Capture the cell that displays the provided text and extract its [X, Y] central coordinate. 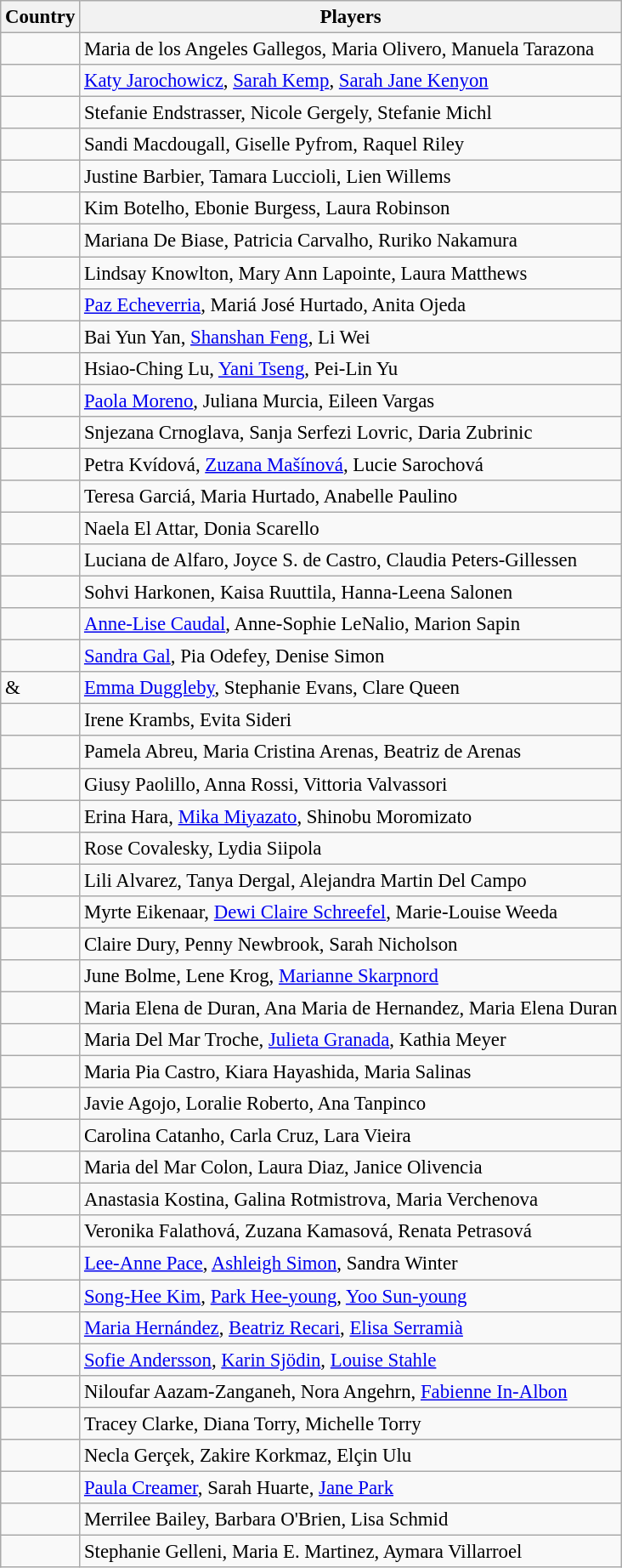
Luciana de Alfaro, Joyce S. de Castro, Claudia Peters-Gillessen [351, 560]
Justine Barbier, Tamara Luccioli, Lien Willems [351, 177]
Lili Alvarez, Tanya Dergal, Alejandra Martin Del Campo [351, 880]
Kim Botelho, Ebonie Burgess, Laura Robinson [351, 208]
Niloufar Aazam-Zanganeh, Nora Angehrn, Fabienne In-Albon [351, 1391]
Bai Yun Yan, Shanshan Feng, Li Wei [351, 337]
Players [351, 17]
Sofie Andersson, Karin Sjödin, Louise Stahle [351, 1360]
Mariana De Biase, Patricia Carvalho, Ruriko Nakamura [351, 241]
Song-Hee Kim, Park Hee-young, Yoo Sun-young [351, 1296]
Rose Covalesky, Lydia Siipola [351, 848]
Maria del Mar Colon, Laura Diaz, Janice Olivencia [351, 1167]
Teresa Garciá, Maria Hurtado, Anabelle Paulino [351, 497]
Naela El Attar, Donia Scarello [351, 528]
Katy Jarochowicz, Sarah Kemp, Sarah Jane Kenyon [351, 81]
Merrilee Bailey, Barbara O'Brien, Lisa Schmid [351, 1520]
June Bolme, Lene Krog, Marianne Skarpnord [351, 976]
Lindsay Knowlton, Mary Ann Lapointe, Laura Matthews [351, 273]
Irene Krambs, Evita Sideri [351, 720]
Stephanie Gelleni, Maria E. Martinez, Aymara Villarroel [351, 1551]
Paula Creamer, Sarah Huarte, Jane Park [351, 1487]
Javie Agojo, Loralie Roberto, Ana Tanpinco [351, 1104]
Stefanie Endstrasser, Nicole Gergely, Stefanie Michl [351, 113]
Hsiao-Ching Lu, Yani Tseng, Pei-Lin Yu [351, 368]
& [41, 688]
Anne-Lise Caudal, Anne-Sophie LeNalio, Marion Sapin [351, 624]
Maria Elena de Duran, Ana Maria de Hernandez, Maria Elena Duran [351, 1008]
Paz Echeverria, Mariá José Hurtado, Anita Ojeda [351, 304]
Carolina Catanho, Carla Cruz, Lara Vieira [351, 1136]
Claire Dury, Penny Newbrook, Sarah Nicholson [351, 944]
Sohvi Harkonen, Kaisa Ruuttila, Hanna-Leena Salonen [351, 593]
Tracey Clarke, Diana Torry, Michelle Torry [351, 1423]
Maria de los Angeles Gallegos, Maria Olivero, Manuela Tarazona [351, 49]
Maria Del Mar Troche, Julieta Granada, Kathia Meyer [351, 1040]
Erina Hara, Mika Miyazato, Shinobu Moromizato [351, 816]
Country [41, 17]
Sandra Gal, Pia Odefey, Denise Simon [351, 656]
Pamela Abreu, Maria Cristina Arenas, Beatriz de Arenas [351, 753]
Emma Duggleby, Stephanie Evans, Clare Queen [351, 688]
Paola Moreno, Juliana Murcia, Eileen Vargas [351, 401]
Lee-Anne Pace, Ashleigh Simon, Sandra Winter [351, 1264]
Maria Hernández, Beatriz Recari, Elisa Serramià [351, 1327]
Snjezana Crnoglava, Sanja Serfezi Lovric, Daria Zubrinic [351, 433]
Necla Gerçek, Zakire Korkmaz, Elçin Ulu [351, 1456]
Petra Kvídová, Zuzana Mašínová, Lucie Sarochová [351, 464]
Veronika Falathová, Zuzana Kamasová, Renata Petrasová [351, 1232]
Anastasia Kostina, Galina Rotmistrova, Maria Verchenova [351, 1200]
Giusy Paolillo, Anna Rossi, Vittoria Valvassori [351, 784]
Maria Pia Castro, Kiara Hayashida, Maria Salinas [351, 1072]
Sandi Macdougall, Giselle Pyfrom, Raquel Riley [351, 145]
Myrte Eikenaar, Dewi Claire Schreefel, Marie-Louise Weeda [351, 912]
